Output the [x, y] coordinate of the center of the cell containing the given text.  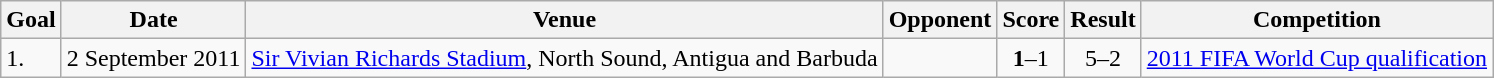
Date [154, 20]
1. [31, 58]
Sir Vivian Richards Stadium, North Sound, Antigua and Barbuda [564, 58]
1–1 [1031, 58]
Competition [1316, 20]
Opponent [940, 20]
2011 FIFA World Cup qualification [1316, 58]
Result [1103, 20]
5–2 [1103, 58]
2 September 2011 [154, 58]
Venue [564, 20]
Score [1031, 20]
Goal [31, 20]
